Scan for the cell matching the given text and deliver its [x, y] coordinate at center. 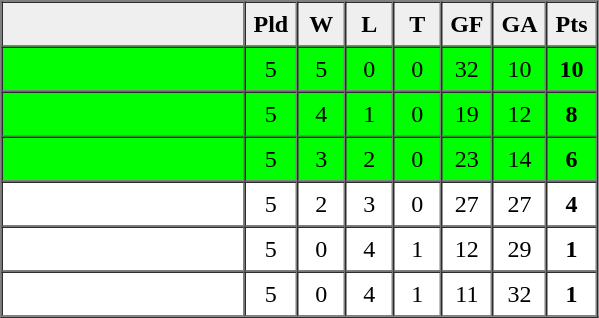
14 [520, 158]
6 [572, 158]
L [369, 24]
GA [520, 24]
GF [466, 24]
Pld [270, 24]
23 [466, 158]
29 [520, 248]
T [417, 24]
11 [466, 294]
19 [466, 114]
8 [572, 114]
Pts [572, 24]
W [321, 24]
